Find where the given text appears and provide that cell's center as (X, Y) coordinate. 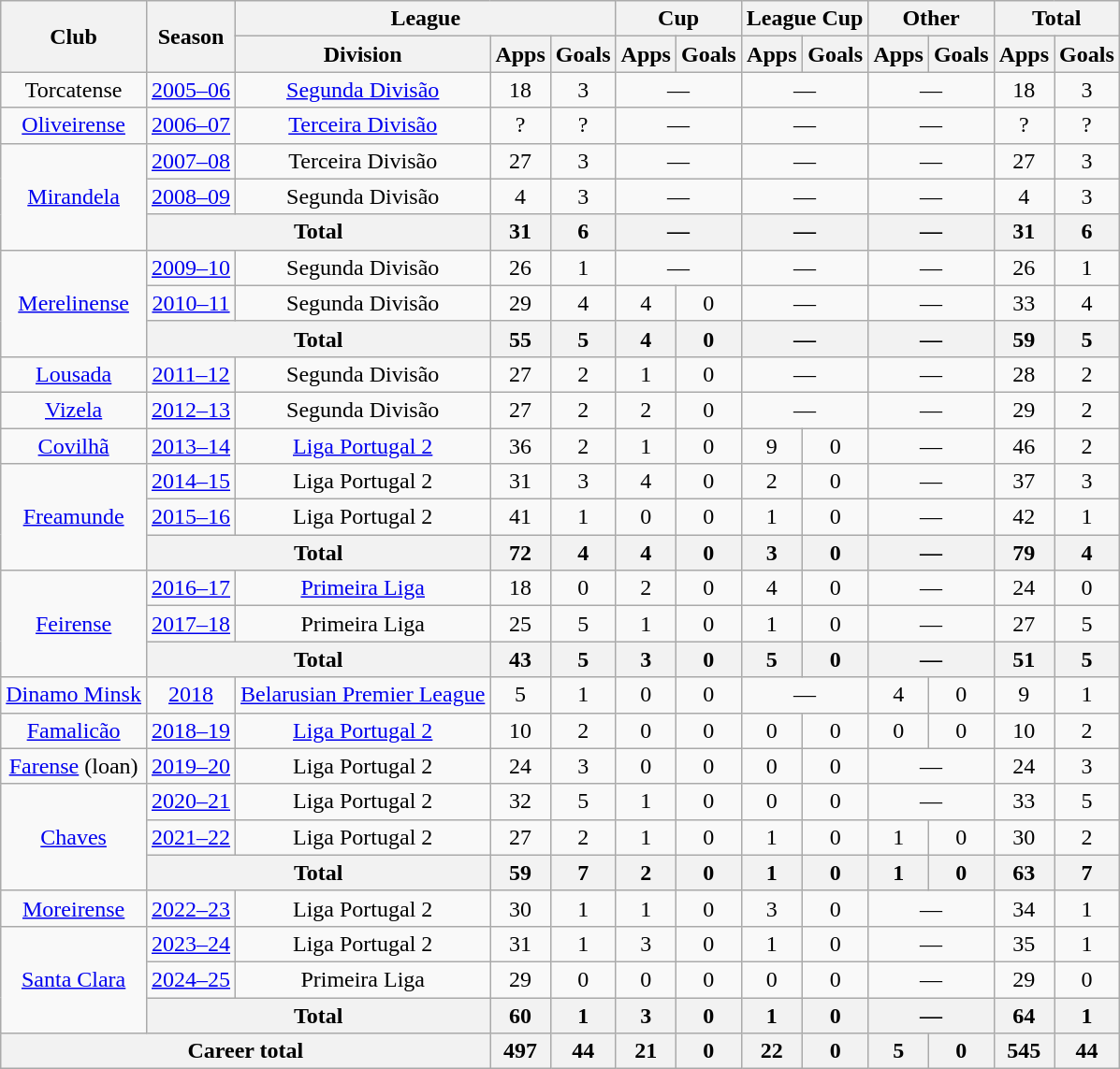
Club (74, 36)
2021–22 (191, 837)
28 (1024, 374)
Career total (245, 1051)
2018–19 (191, 730)
Famalicão (74, 730)
2012–13 (191, 410)
35 (1024, 944)
34 (1024, 908)
Oliveirense (74, 125)
2008–09 (191, 196)
Division (363, 54)
2006–07 (191, 125)
League (426, 19)
22 (771, 1051)
2015–16 (191, 517)
2011–12 (191, 374)
2007–08 (191, 161)
2017–18 (191, 624)
42 (1024, 517)
2016–17 (191, 588)
Vizela (74, 410)
Chaves (74, 837)
37 (1024, 482)
2024–25 (191, 979)
79 (1024, 553)
Moreirense (74, 908)
Cup (678, 19)
Lousada (74, 374)
2010–11 (191, 303)
Covilhã (74, 446)
32 (520, 802)
2005–06 (191, 90)
2009–10 (191, 267)
Santa Clara (74, 979)
League Cup (805, 19)
Farense (loan) (74, 766)
55 (520, 339)
2020–21 (191, 802)
2019–20 (191, 766)
2018 (191, 695)
43 (520, 659)
Merelinense (74, 303)
2013–14 (191, 446)
Torcatense (74, 90)
41 (520, 517)
2014–15 (191, 482)
25 (520, 624)
36 (520, 446)
63 (1024, 873)
2023–24 (191, 944)
Belarusian Premier League (363, 695)
2022–23 (191, 908)
21 (646, 1051)
545 (1024, 1051)
72 (520, 553)
51 (1024, 659)
64 (1024, 1015)
Mirandela (74, 196)
60 (520, 1015)
Feirense (74, 624)
497 (520, 1051)
46 (1024, 446)
Season (191, 36)
Other (931, 19)
Freamunde (74, 517)
Dinamo Minsk (74, 695)
